Search for the cell housing the specified text and yield its [x, y] center coordinate. 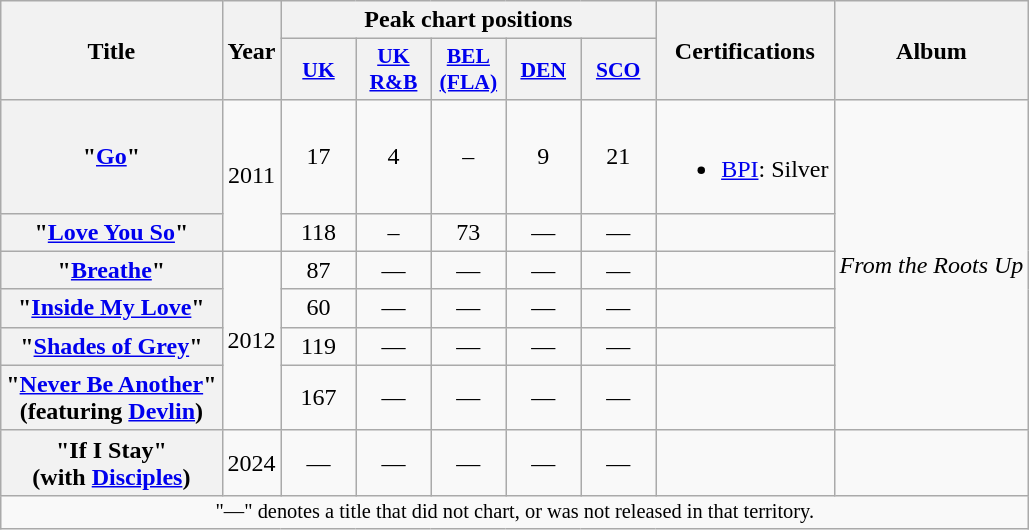
Certifications [745, 50]
73 [468, 232]
2011 [252, 176]
60 [318, 308]
Album [932, 50]
Year [252, 50]
"Never Be Another"(featuring Devlin) [112, 398]
"Breathe" [112, 270]
"Shades of Grey" [112, 346]
Peak chart positions [468, 20]
118 [318, 232]
2012 [252, 340]
"Inside My Love" [112, 308]
"Go" [112, 156]
UK [318, 70]
SCO [618, 70]
"If I Stay"(with Disciples) [112, 462]
"Love You So" [112, 232]
9 [544, 156]
"—" denotes a title that did not chart, or was not released in that territory. [515, 512]
2024 [252, 462]
Title [112, 50]
119 [318, 346]
21 [618, 156]
DEN [544, 70]
UK R&B [394, 70]
BEL (FLA) [468, 70]
87 [318, 270]
167 [318, 398]
BPI: Silver [745, 156]
From the Roots Up [932, 265]
17 [318, 156]
4 [394, 156]
